Detect which cell encompasses the target text, then output its [X, Y] center coordinate. 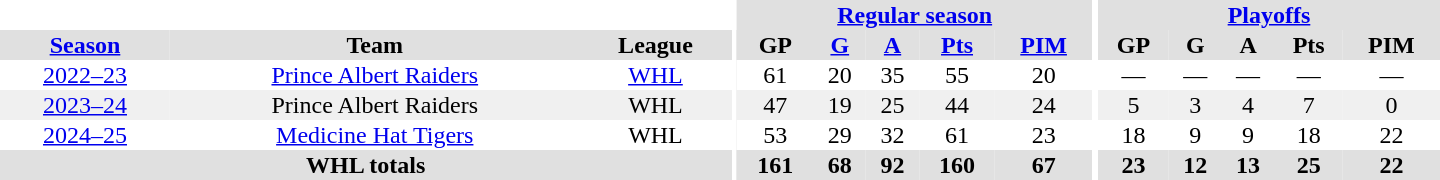
Regular season [914, 15]
24 [1044, 105]
Season [85, 45]
19 [840, 105]
5 [1134, 105]
12 [1196, 165]
2022–23 [85, 75]
0 [1392, 105]
35 [892, 75]
67 [1044, 165]
55 [957, 75]
4 [1248, 105]
161 [775, 165]
53 [775, 135]
2024–25 [85, 135]
3 [1196, 105]
Medicine Hat Tigers [375, 135]
29 [840, 135]
160 [957, 165]
47 [775, 105]
WHL totals [366, 165]
League [656, 45]
44 [957, 105]
13 [1248, 165]
2023–24 [85, 105]
68 [840, 165]
Team [375, 45]
92 [892, 165]
7 [1308, 105]
Playoffs [1269, 15]
32 [892, 135]
